Output the [x, y] coordinate of the center of the cell containing the given text.  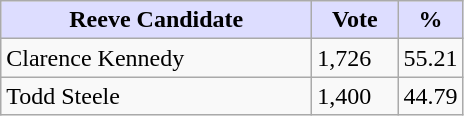
Todd Steele [156, 96]
44.79 [430, 96]
1,400 [355, 96]
55.21 [430, 58]
% [430, 20]
Clarence Kennedy [156, 58]
Reeve Candidate [156, 20]
Vote [355, 20]
1,726 [355, 58]
